Determine the (x, y) coordinate at the center of the cell enclosing the given text.  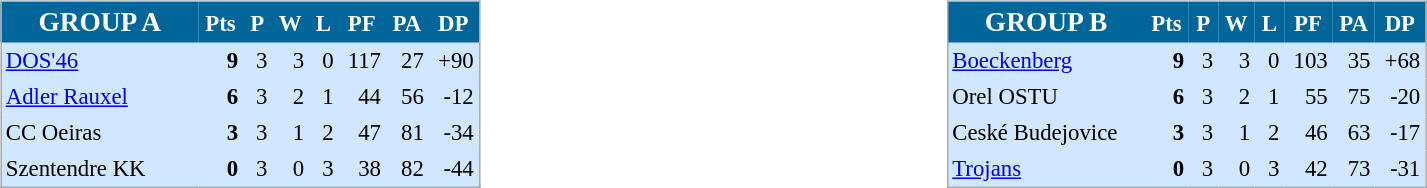
117 (362, 60)
-12 (454, 96)
-44 (454, 168)
GROUP B (1046, 22)
38 (362, 168)
103 (1308, 60)
44 (362, 96)
-20 (1400, 96)
35 (1354, 60)
75 (1354, 96)
DOS'46 (99, 60)
-17 (1400, 132)
56 (406, 96)
63 (1354, 132)
-31 (1400, 168)
42 (1308, 168)
Ceské Budejovice (1046, 132)
55 (1308, 96)
46 (1308, 132)
Boeckenberg (1046, 60)
Szentendre KK (99, 168)
81 (406, 132)
+90 (454, 60)
47 (362, 132)
27 (406, 60)
Orel OSTU (1046, 96)
+68 (1400, 60)
GROUP A (99, 22)
Adler Rauxel (99, 96)
-34 (454, 132)
CC Oeiras (99, 132)
Trojans (1046, 168)
82 (406, 168)
73 (1354, 168)
